Search for the cell housing the specified text and yield its (X, Y) center coordinate. 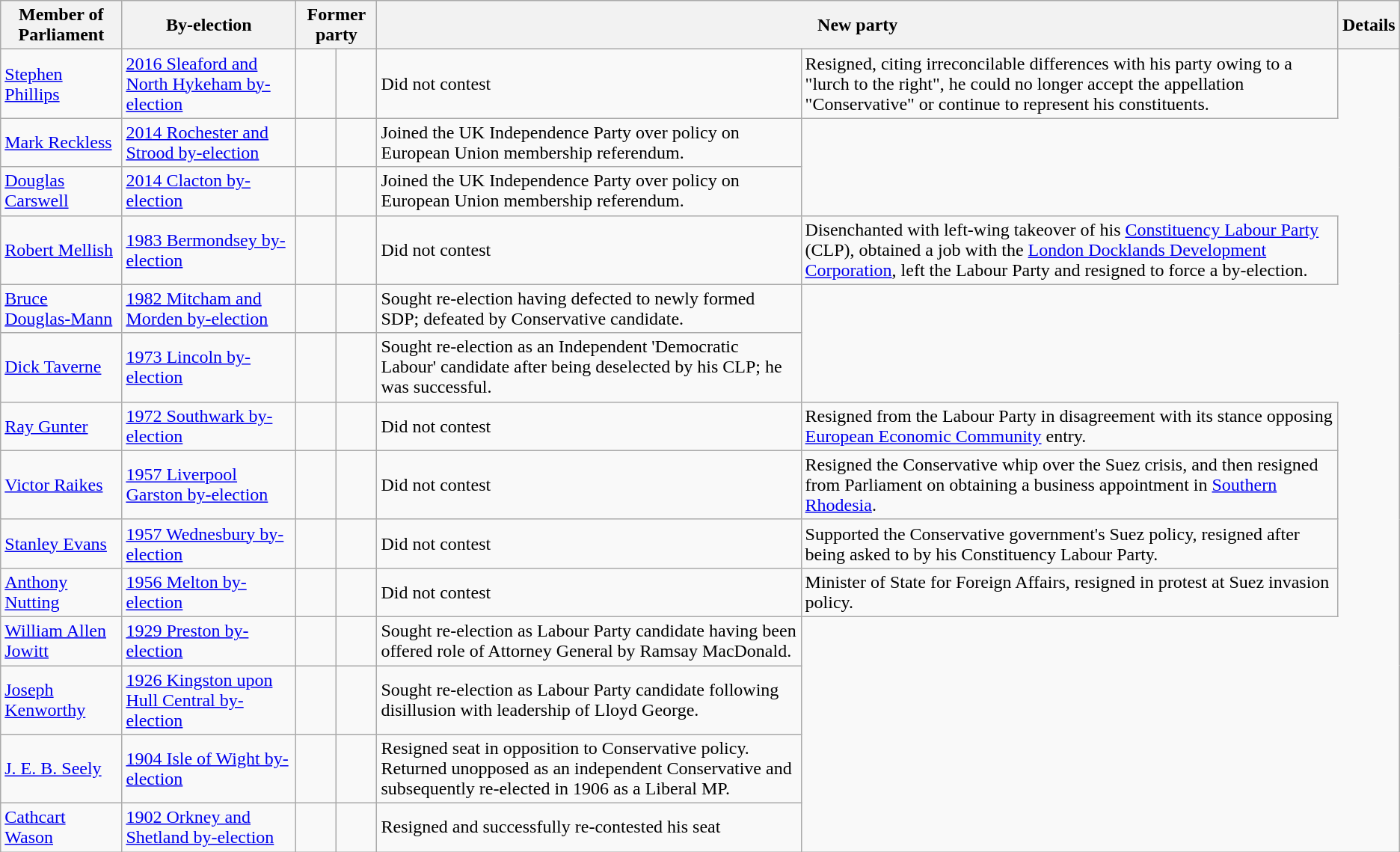
Robert Mellish (61, 250)
Details (1369, 25)
Supported the Conservative government's Suez policy, resigned after being asked to by his Constituency Labour Party. (1069, 543)
Anthony Nutting (61, 592)
1929 Preston by-election (209, 640)
1957 Liverpool Garston by-election (209, 485)
Resigned and successfully re-contested his seat (589, 827)
Bruce Douglas-Mann (61, 308)
1982 Mitcham and Morden by-election (209, 308)
Victor Raikes (61, 485)
New party (858, 25)
Stephen Phillips (61, 84)
1957 Wednesbury by-election (209, 543)
J. E. B. Seely (61, 769)
Douglas Carswell (61, 191)
1902 Orkney and Shetland by-election (209, 827)
1956 Melton by-election (209, 592)
Sought re-election as Labour Party candidate having been offered role of Attorney General by Ramsay MacDonald. (589, 640)
1926 Kingston upon Hull Central by-election (209, 700)
2014 Clacton by-election (209, 191)
Sought re-election having defected to newly formed SDP; defeated by Conservative candidate. (589, 308)
2016 Sleaford and North Hykeham by-election (209, 84)
1983 Bermondsey by-election (209, 250)
Former party (337, 25)
Cathcart Wason (61, 827)
Joseph Kenworthy (61, 700)
2014 Rochester and Strood by-election (209, 142)
Resigned from the Labour Party in disagreement with its stance opposing European Economic Community entry. (1069, 426)
By-election (209, 25)
Resigned the Conservative whip over the Suez crisis, and then resigned from Parliament on obtaining a business appointment in Southern Rhodesia. (1069, 485)
Member of Parliament (61, 25)
Sought re-election as Labour Party candidate following disillusion with leadership of Lloyd George. (589, 700)
1904 Isle of Wight by-election (209, 769)
1972 Southwark by-election (209, 426)
Ray Gunter (61, 426)
Mark Reckless (61, 142)
1973 Lincoln by-election (209, 367)
Stanley Evans (61, 543)
William Allen Jowitt (61, 640)
Dick Taverne (61, 367)
Minister of State for Foreign Affairs, resigned in protest at Suez invasion policy. (1069, 592)
Sought re-election as an Independent 'Democratic Labour' candidate after being deselected by his CLP; he was successful. (589, 367)
